For the text-containing cell, return its midpoint in (X, Y) coordinate format. 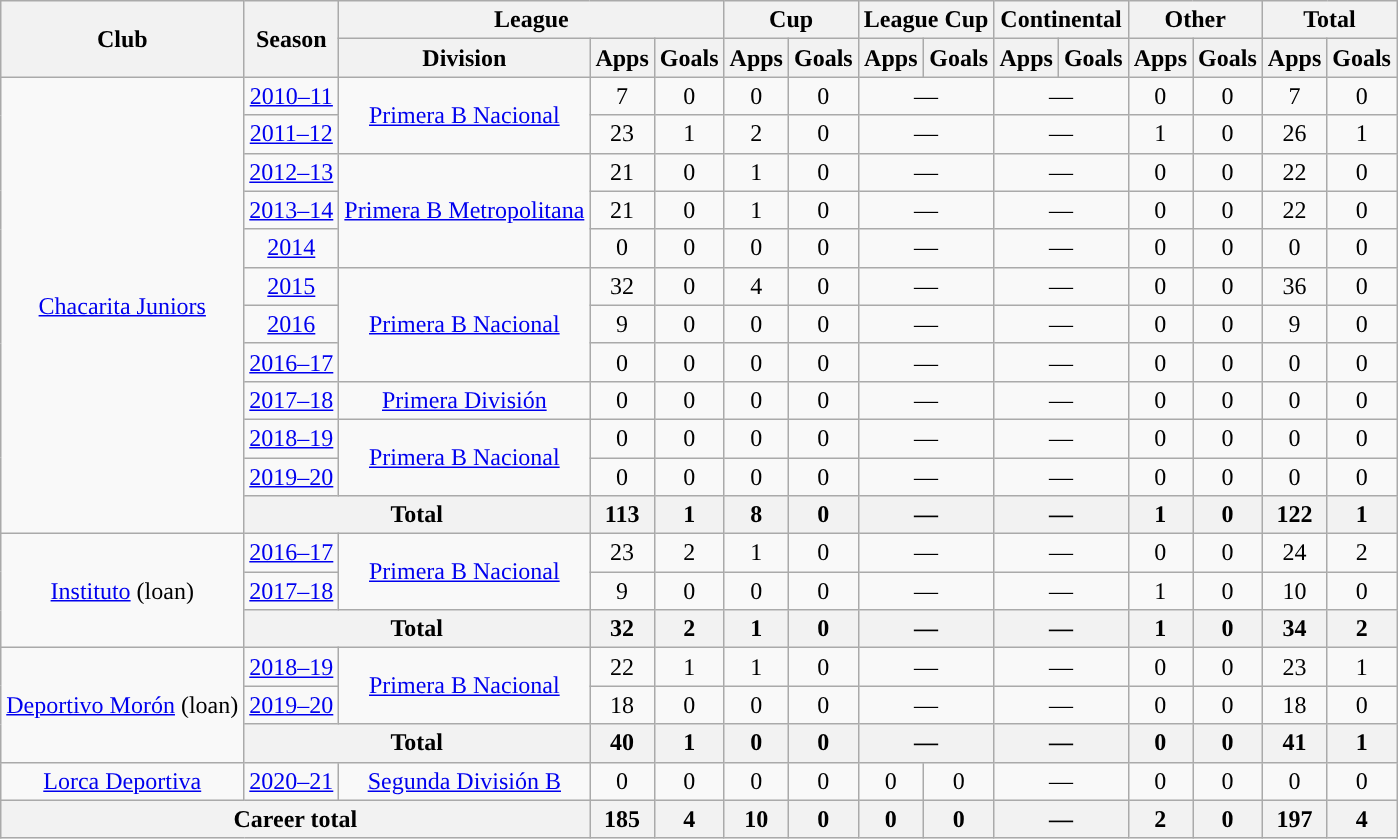
2010–11 (292, 96)
Other (1195, 20)
2013–14 (292, 210)
185 (622, 819)
Deportivo Morón (loan) (122, 705)
Career total (296, 819)
2012–13 (292, 172)
Club (122, 39)
34 (1294, 629)
Segunda División B (464, 781)
2020–21 (292, 781)
122 (1294, 515)
2016 (292, 324)
Primera B Metropolitana (464, 210)
Season (292, 39)
2015 (292, 286)
League (532, 20)
113 (622, 515)
League Cup (926, 20)
36 (1294, 286)
41 (1294, 743)
2014 (292, 248)
Lorca Deportiva (122, 781)
26 (1294, 134)
Continental (1061, 20)
197 (1294, 819)
40 (622, 743)
24 (1294, 553)
Primera División (464, 400)
8 (756, 515)
Chacarita Juniors (122, 306)
Division (464, 58)
Instituto (loan) (122, 591)
Cup (791, 20)
2011–12 (292, 134)
